Pinpoint the cell where the given text exists, returning its [x, y] midpoint coordinate. 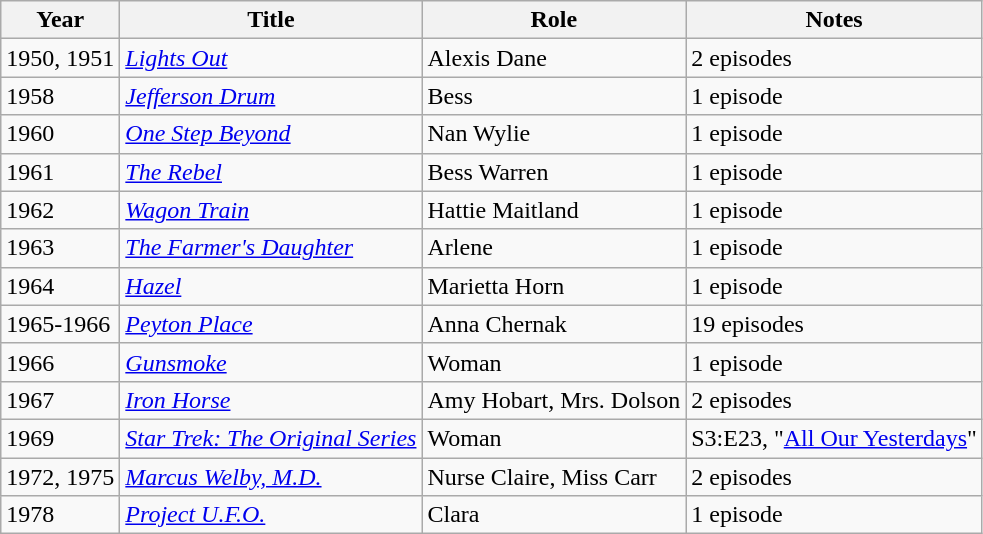
1961 [60, 172]
Bess Warren [554, 172]
Lights Out [271, 58]
Anna Chernak [554, 324]
Alexis Dane [554, 58]
Hazel [271, 286]
1969 [60, 438]
Nurse Claire, Miss Carr [554, 477]
1962 [60, 210]
Project U.F.O. [271, 515]
Marietta Horn [554, 286]
Gunsmoke [271, 362]
Hattie Maitland [554, 210]
1960 [60, 134]
Nan Wylie [554, 134]
One Step Beyond [271, 134]
The Rebel [271, 172]
1967 [60, 400]
Peyton Place [271, 324]
19 episodes [834, 324]
1972, 1975 [60, 477]
Title [271, 20]
1966 [60, 362]
Arlene [554, 248]
1964 [60, 286]
Amy Hobart, Mrs. Dolson [554, 400]
Bess [554, 96]
1950, 1951 [60, 58]
1965-1966 [60, 324]
S3:E23, "All Our Yesterdays" [834, 438]
1978 [60, 515]
Role [554, 20]
Iron Horse [271, 400]
Jefferson Drum [271, 96]
Star Trek: The Original Series [271, 438]
The Farmer's Daughter [271, 248]
Wagon Train [271, 210]
Marcus Welby, M.D. [271, 477]
1958 [60, 96]
Notes [834, 20]
Year [60, 20]
1963 [60, 248]
Clara [554, 515]
